Provide the [x, y] coordinate of the cell's center where the given text is located.  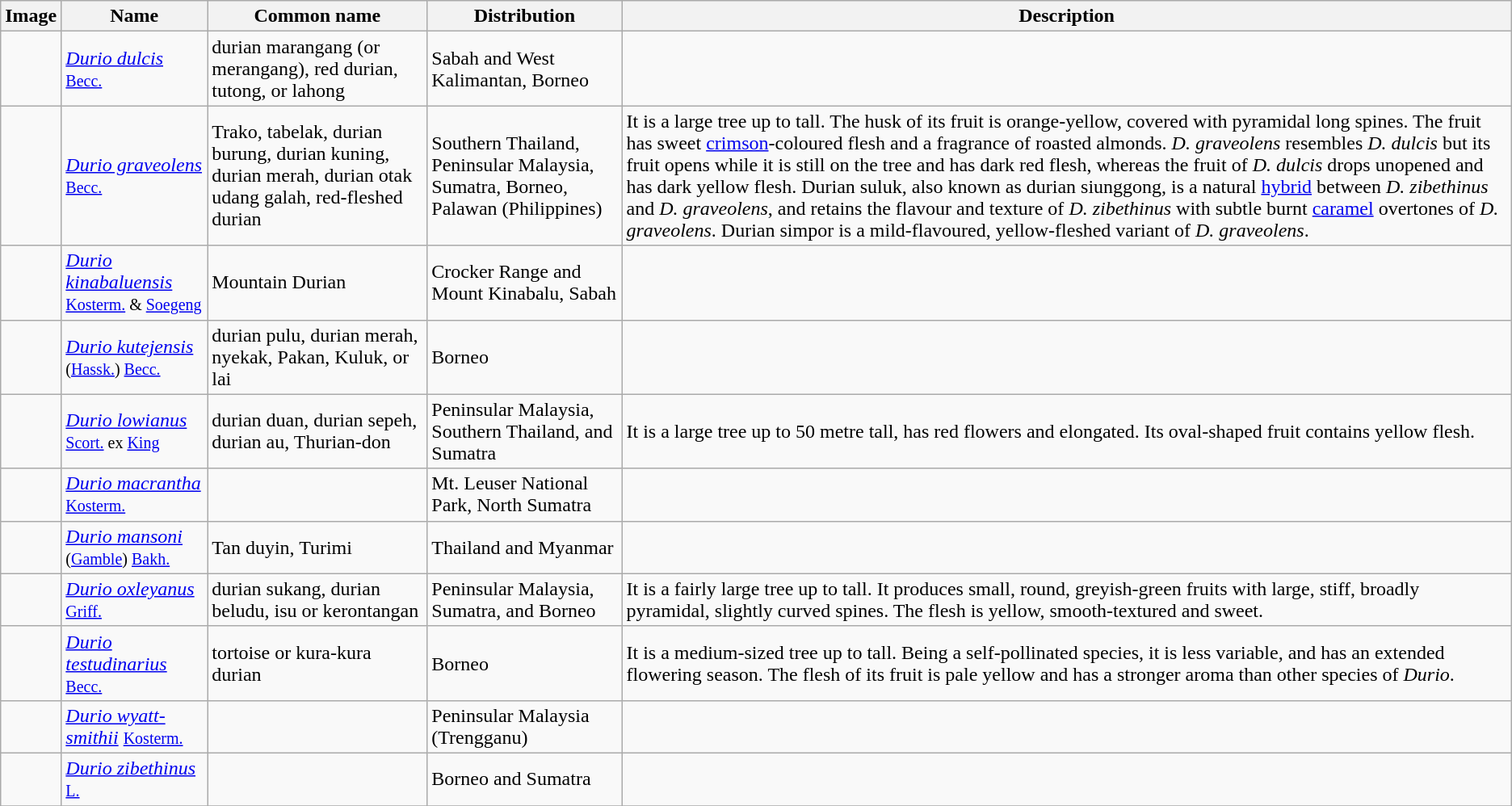
Southern Thailand, Peninsular Malaysia, Sumatra, Borneo, Palawan (Philippines) [525, 176]
Thailand and Myanmar [525, 548]
Durio testudinarius Becc. [134, 663]
durian duan, durian sepeh, durian au, Thurian-don [317, 431]
Trako, tabelak, durian burung, durian kuning, durian merah, durian otak udang galah, red-fleshed durian [317, 176]
Peninsular Malaysia (Trengganu) [525, 727]
Durio dulcis Becc. [134, 69]
tortoise or kura-kura durian [317, 663]
Peninsular Malaysia, Sumatra, and Borneo [525, 599]
Distribution [525, 16]
durian sukang, durian beludu, isu or kerontangan [317, 599]
durian marangang (or merangang), red durian, tutong, or lahong [317, 69]
Peninsular Malaysia, Southern Thailand, and Sumatra [525, 431]
Mt. Leuser National Park, North Sumatra [525, 494]
Crocker Range and Mount Kinabalu, Sabah [525, 283]
Borneo and Sumatra [525, 779]
Name [134, 16]
Durio wyatt-smithii Kosterm. [134, 727]
Durio kutejensis (Hassk.) Becc. [134, 357]
It is a large tree up to 50 metre tall, has red flowers and elongated. Its oval-shaped fruit contains yellow flesh. [1066, 431]
Durio zibethinus L. [134, 779]
Durio mansoni (Gamble) Bakh. [134, 548]
Image [31, 16]
Durio graveolens Becc. [134, 176]
Durio kinabaluensis Kosterm. & Soegeng [134, 283]
Durio oxleyanus Griff. [134, 599]
Durio lowianus Scort. ex King [134, 431]
Common name [317, 16]
Sabah and West Kalimantan, Borneo [525, 69]
Mountain Durian [317, 283]
Description [1066, 16]
Tan duyin, Turimi [317, 548]
durian pulu, durian merah, nyekak, Pakan, Kuluk, or lai [317, 357]
Durio macrantha Kosterm. [134, 494]
